Detect which cell encompasses the target text, then output its [X, Y] center coordinate. 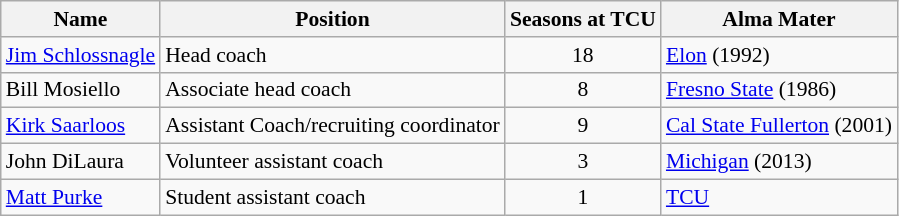
Fresno State (1986) [779, 90]
Elon (1992) [779, 55]
TCU [779, 197]
Volunteer assistant coach [332, 162]
3 [583, 162]
9 [583, 126]
Position [332, 19]
Assistant Coach/recruiting coordinator [332, 126]
Kirk Saarloos [80, 126]
Name [80, 19]
Matt Purke [80, 197]
18 [583, 55]
Student assistant coach [332, 197]
John DiLaura [80, 162]
8 [583, 90]
Associate head coach [332, 90]
Seasons at TCU [583, 19]
1 [583, 197]
Cal State Fullerton (2001) [779, 126]
Michigan (2013) [779, 162]
Alma Mater [779, 19]
Head coach [332, 55]
Bill Mosiello [80, 90]
Jim Schlossnagle [80, 55]
